Return (X, Y) of the center of cell containing provided text 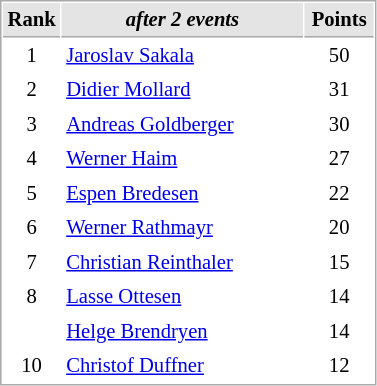
Espen Bredesen (183, 194)
15 (340, 262)
4 (32, 158)
Christian Reinthaler (183, 262)
after 2 events (183, 20)
6 (32, 228)
2 (32, 90)
22 (340, 194)
30 (340, 124)
50 (340, 56)
Werner Haim (183, 158)
8 (32, 296)
12 (340, 366)
Werner Rathmayr (183, 228)
Helge Brendryen (183, 332)
31 (340, 90)
5 (32, 194)
Andreas Goldberger (183, 124)
1 (32, 56)
27 (340, 158)
10 (32, 366)
Points (340, 20)
Didier Mollard (183, 90)
Lasse Ottesen (183, 296)
7 (32, 262)
3 (32, 124)
Christof Duffner (183, 366)
Jaroslav Sakala (183, 56)
20 (340, 228)
Rank (32, 20)
